Pinpoint the cell where the given text exists, returning its (x, y) midpoint coordinate. 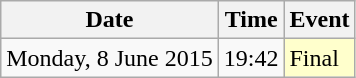
Date (110, 20)
Monday, 8 June 2015 (110, 58)
Time (251, 20)
Event (320, 20)
19:42 (251, 58)
Final (320, 58)
